Scan for the cell matching the given text and deliver its [x, y] coordinate at center. 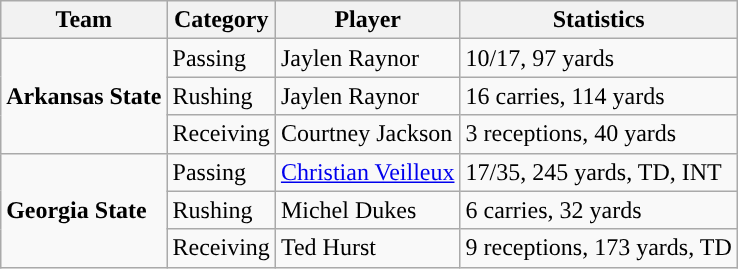
16 carries, 114 yards [598, 96]
Michel Dukes [368, 210]
17/35, 245 yards, TD, INT [598, 172]
Ted Hurst [368, 248]
Christian Veilleux [368, 172]
Category [221, 20]
Courtney Jackson [368, 134]
6 carries, 32 yards [598, 210]
10/17, 97 yards [598, 58]
Georgia State [84, 210]
Player [368, 20]
9 receptions, 173 yards, TD [598, 248]
3 receptions, 40 yards [598, 134]
Statistics [598, 20]
Arkansas State [84, 96]
Team [84, 20]
